Search for the cell housing the specified text and yield its (X, Y) center coordinate. 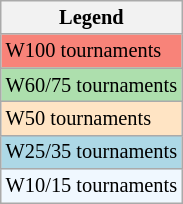
Legend (92, 17)
W100 tournaments (92, 51)
W25/35 tournaments (92, 152)
W10/15 tournaments (92, 186)
W60/75 tournaments (92, 85)
W50 tournaments (92, 118)
